From the cell containing the given text, extract its center point as [x, y] coordinate. 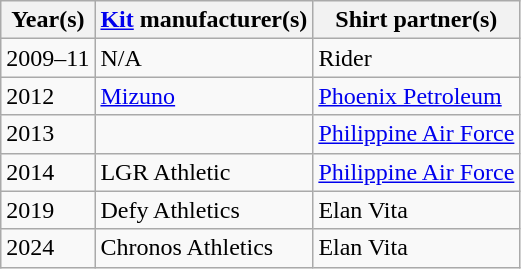
N/A [204, 58]
2019 [48, 210]
Shirt partner(s) [416, 20]
2013 [48, 134]
2024 [48, 248]
Defy Athletics [204, 210]
Phoenix Petroleum [416, 96]
LGR Athletic [204, 172]
2009–11 [48, 58]
2012 [48, 96]
Rider [416, 58]
2014 [48, 172]
Mizuno [204, 96]
Kit manufacturer(s) [204, 20]
Chronos Athletics [204, 248]
Year(s) [48, 20]
